Find where the given text appears and provide that cell's center as [X, Y] coordinate. 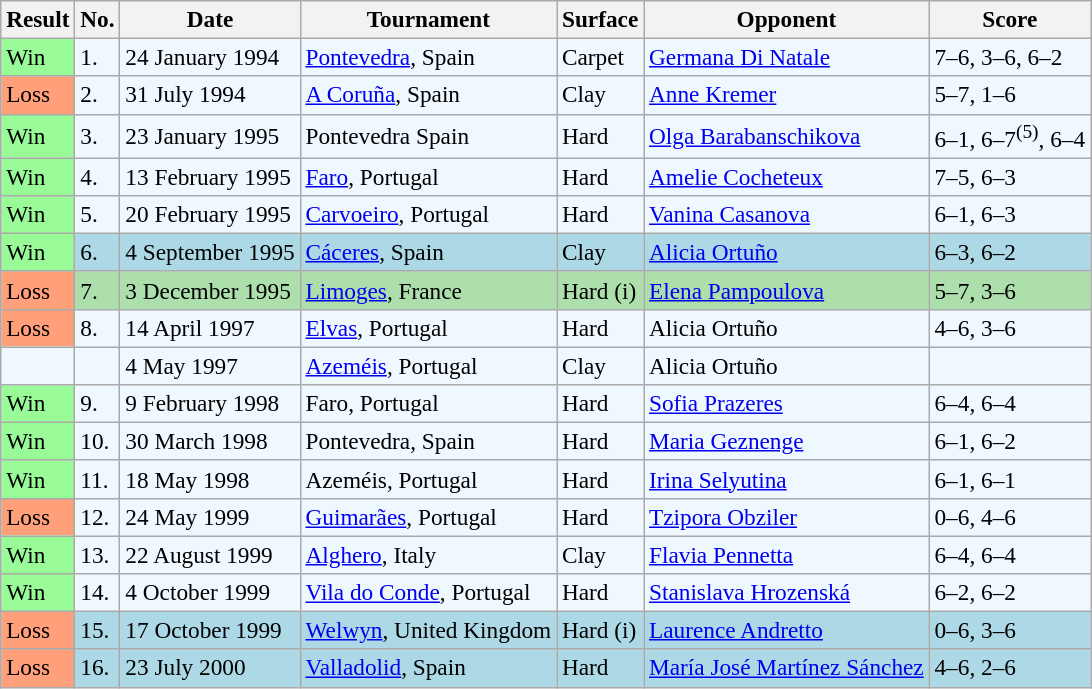
4 October 1999 [210, 592]
Carvoeiro, Portugal [428, 214]
31 July 1994 [210, 95]
13 February 1995 [210, 177]
7. [98, 290]
18 May 1998 [210, 479]
Result [38, 19]
6. [98, 252]
Stanislava Hrozenská [786, 592]
3. [98, 136]
Amelie Cocheteux [786, 177]
Date [210, 19]
8. [98, 328]
7–5, 6–3 [1010, 177]
6–3, 6–2 [1010, 252]
11. [98, 479]
7–6, 3–6, 6–2 [1010, 57]
Irina Selyutina [786, 479]
Sofia Prazeres [786, 403]
5–7, 1–6 [1010, 95]
Germana Di Natale [786, 57]
24 January 1994 [210, 57]
5. [98, 214]
4. [98, 177]
Carpet [600, 57]
A Coruña, Spain [428, 95]
Laurence Andretto [786, 630]
9 February 1998 [210, 403]
6–1, 6–1 [1010, 479]
Guimarães, Portugal [428, 517]
6–1, 6–2 [1010, 441]
0–6, 3–6 [1010, 630]
1. [98, 57]
3 December 1995 [210, 290]
Elena Pampoulova [786, 290]
16. [98, 668]
4–6, 3–6 [1010, 328]
María José Martínez Sánchez [786, 668]
Tournament [428, 19]
2. [98, 95]
0–6, 4–6 [1010, 517]
6–1, 6–7(5), 6–4 [1010, 136]
4 May 1997 [210, 366]
15. [98, 630]
20 February 1995 [210, 214]
Opponent [786, 19]
Maria Geznenge [786, 441]
Tzipora Obziler [786, 517]
4 September 1995 [210, 252]
Score [1010, 19]
Vanina Casanova [786, 214]
Pontevedra Spain [428, 136]
No. [98, 19]
Elvas, Portugal [428, 328]
Flavia Pennetta [786, 554]
22 August 1999 [210, 554]
9. [98, 403]
17 October 1999 [210, 630]
Vila do Conde, Portugal [428, 592]
Surface [600, 19]
12. [98, 517]
Anne Kremer [786, 95]
24 May 1999 [210, 517]
14 April 1997 [210, 328]
5–7, 3–6 [1010, 290]
Welwyn, United Kingdom [428, 630]
13. [98, 554]
10. [98, 441]
Cáceres, Spain [428, 252]
Valladolid, Spain [428, 668]
14. [98, 592]
23 July 2000 [210, 668]
30 March 1998 [210, 441]
Limoges, France [428, 290]
Olga Barabanschikova [786, 136]
4–6, 2–6 [1010, 668]
6–2, 6–2 [1010, 592]
Alghero, Italy [428, 554]
6–1, 6–3 [1010, 214]
23 January 1995 [210, 136]
